Find where the given text appears and provide that cell's center as (x, y) coordinate. 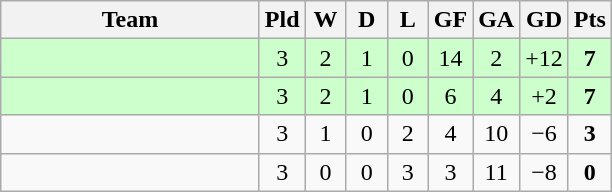
L (408, 20)
+2 (544, 96)
Pld (282, 20)
11 (496, 172)
Pts (590, 20)
GD (544, 20)
14 (450, 58)
10 (496, 134)
+12 (544, 58)
GF (450, 20)
W (326, 20)
6 (450, 96)
D (366, 20)
Team (130, 20)
−8 (544, 172)
−6 (544, 134)
GA (496, 20)
